Identify which cell holds the provided text, then report its (X, Y) central coordinate. 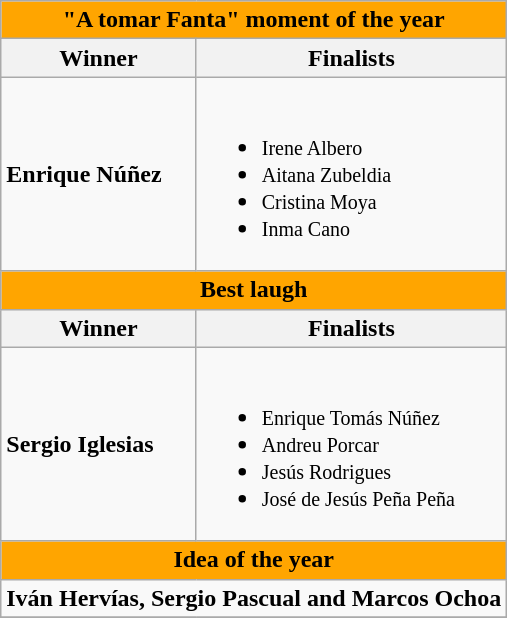
Idea of the year (254, 560)
Best laugh (254, 290)
Iván Hervías, Sergio Pascual and Marcos Ochoa (254, 598)
Enrique Tomás NúñezAndreu PorcarJesús RodriguesJosé de Jesús Peña Peña (351, 444)
Irene AlberoAitana ZubeldiaCristina MoyaInma Cano (351, 174)
Sergio Iglesias (98, 444)
Enrique Núñez (98, 174)
"A tomar Fanta" moment of the year (254, 20)
